Provide the [X, Y] coordinate of the cell's center where the given text is located.  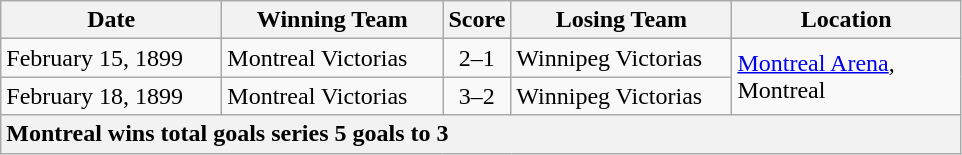
Winning Team [332, 20]
February 15, 1899 [112, 58]
February 18, 1899 [112, 96]
Montreal Arena, Montreal [846, 77]
Date [112, 20]
Montreal wins total goals series 5 goals to 3 [481, 134]
Losing Team [622, 20]
2–1 [477, 58]
3–2 [477, 96]
Location [846, 20]
Score [477, 20]
